Identify which cell holds the provided text, then report its [x, y] central coordinate. 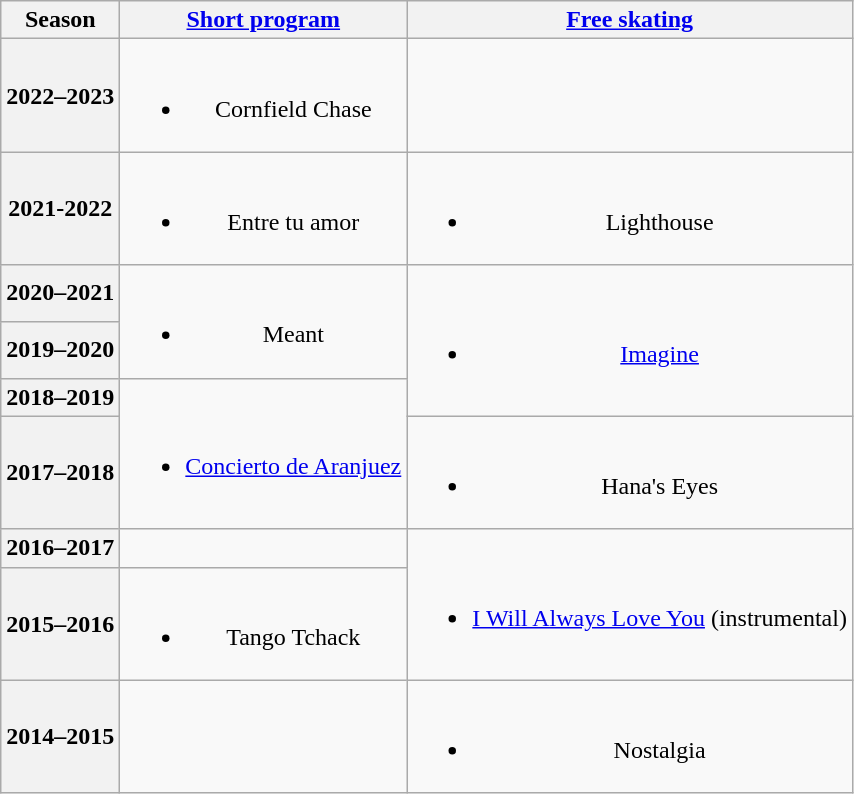
2017–2018 [60, 472]
Free skating [630, 20]
Imagine [630, 340]
Cornfield Chase [264, 96]
Season [60, 20]
2022–2023 [60, 96]
Tango Tchack [264, 624]
2021-2022 [60, 208]
2019–2020 [60, 350]
2018–2019 [60, 397]
I Will Always Love You (instrumental) [630, 604]
Nostalgia [630, 736]
2015–2016 [60, 624]
Hana's Eyes [630, 472]
Lighthouse [630, 208]
Meant [264, 322]
2020–2021 [60, 294]
Concierto de Aranjuez [264, 454]
Short program [264, 20]
2014–2015 [60, 736]
Entre tu amor [264, 208]
2016–2017 [60, 548]
